Detect which cell encompasses the target text, then output its (X, Y) center coordinate. 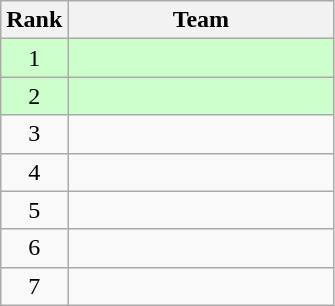
4 (34, 172)
3 (34, 134)
1 (34, 58)
7 (34, 286)
5 (34, 210)
Team (201, 20)
6 (34, 248)
Rank (34, 20)
2 (34, 96)
